Provide the (X, Y) coordinate of the cell's center where the given text is located.  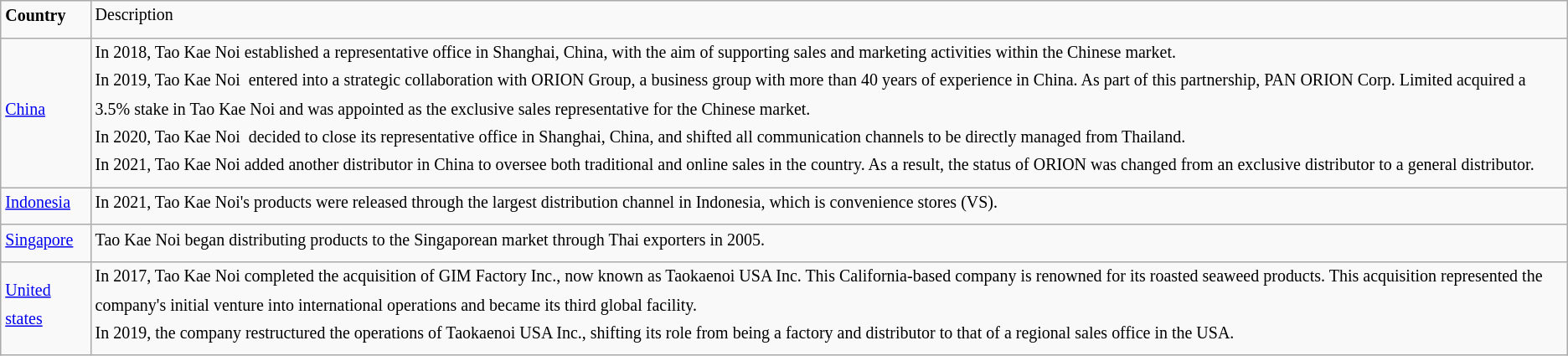
United states (45, 309)
Description (829, 20)
Tao Kae Noi began distributing products to the Singaporean market through Thai exporters in 2005. (829, 243)
In 2021, Tao Kae Noi's products were released through the largest distribution channel in Indonesia, which is convenience stores (VS). (829, 206)
Country (45, 20)
Singapore (45, 243)
Indonesia (45, 206)
China (45, 112)
